Output the (x, y) coordinate of the center of the cell containing the given text.  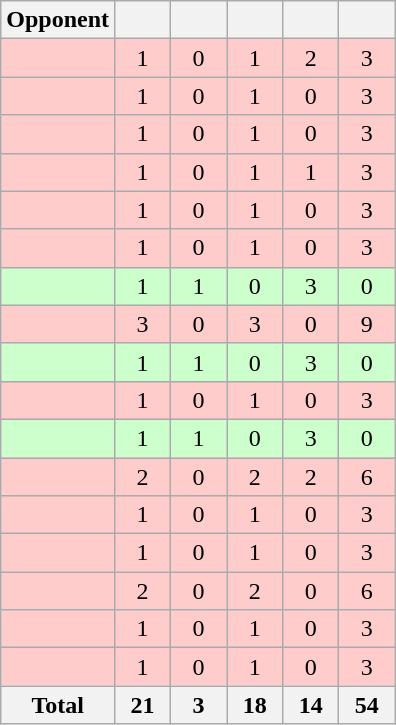
21 (143, 705)
14 (311, 705)
9 (367, 324)
Total (58, 705)
18 (255, 705)
54 (367, 705)
Opponent (58, 20)
